For the text-containing cell, return its midpoint in (x, y) coordinate format. 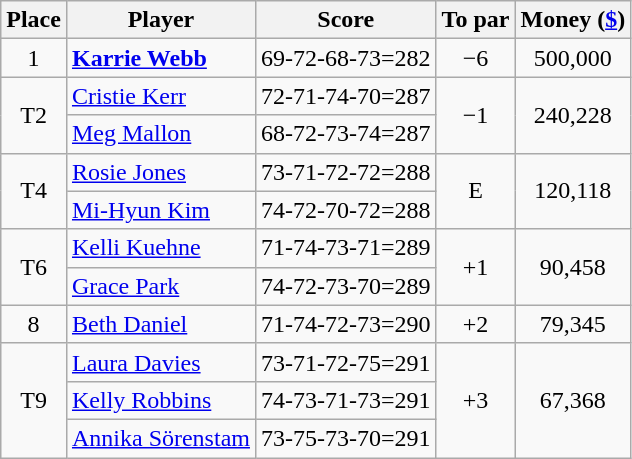
Score (346, 20)
74-72-73-70=289 (346, 286)
Meg Mallon (160, 134)
69-72-68-73=282 (346, 58)
71-74-73-71=289 (346, 248)
74-73-71-73=291 (346, 400)
Place (34, 20)
120,118 (573, 191)
1 (34, 58)
Mi-Hyun Kim (160, 210)
74-72-70-72=288 (346, 210)
240,228 (573, 115)
Rosie Jones (160, 172)
+3 (476, 400)
Money ($) (573, 20)
72-71-74-70=287 (346, 96)
−6 (476, 58)
71-74-72-73=290 (346, 324)
+2 (476, 324)
500,000 (573, 58)
73-75-73-70=291 (346, 438)
Grace Park (160, 286)
Kelly Robbins (160, 400)
Cristie Kerr (160, 96)
To par (476, 20)
Player (160, 20)
73-71-72-72=288 (346, 172)
67,368 (573, 400)
+1 (476, 267)
79,345 (573, 324)
−1 (476, 115)
Karrie Webb (160, 58)
Beth Daniel (160, 324)
Laura Davies (160, 362)
Kelli Kuehne (160, 248)
T9 (34, 400)
T4 (34, 191)
T6 (34, 267)
E (476, 191)
T2 (34, 115)
Annika Sörenstam (160, 438)
8 (34, 324)
68-72-73-74=287 (346, 134)
90,458 (573, 267)
73-71-72-75=291 (346, 362)
